Extract the (x, y) coordinate from the center of the cell holding the provided text.  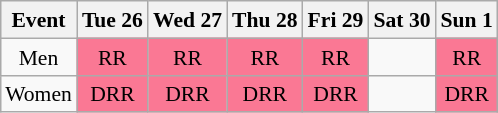
Women (38, 94)
Tue 26 (112, 20)
Wed 27 (188, 20)
Thu 28 (265, 20)
Men (38, 56)
Event (38, 20)
Fri 29 (336, 20)
Sat 30 (402, 20)
Sun 1 (467, 20)
